Find where the given text appears and provide that cell's center as [x, y] coordinate. 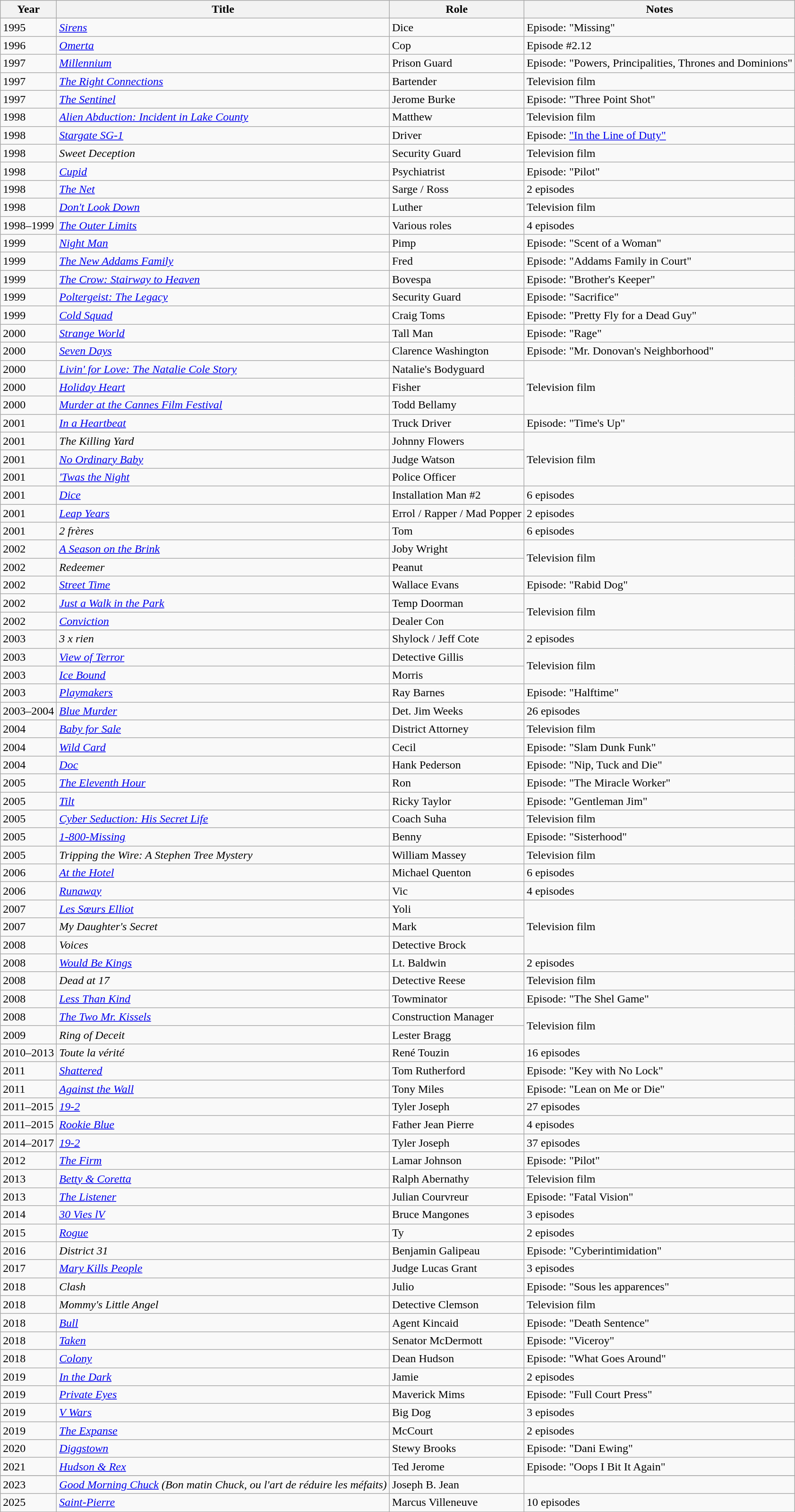
2023 [28, 1485]
No Ordinary Baby [223, 459]
Joby Wright [456, 549]
McCourt [456, 1431]
Wild Card [223, 747]
Rogue [223, 1233]
Detective Brock [456, 945]
Livin' for Love: The Natalie Cole Story [223, 369]
Tom [456, 531]
Episode: "Sacrifice" [659, 297]
Police Officer [456, 477]
37 episodes [659, 1143]
Role [456, 9]
Episode: "Powers, Principalities, Thrones and Dominions" [659, 63]
Episode: "Halftime" [659, 693]
Michael Quenton [456, 873]
26 episodes [659, 711]
In the Dark [223, 1377]
Temp Doorman [456, 603]
Street Time [223, 585]
Against the Wall [223, 1089]
Johnny Flowers [456, 441]
Episode: "Sisterhood" [659, 837]
Ricky Taylor [456, 801]
Todd Bellamy [456, 405]
Tony Miles [456, 1089]
Good Morning Chuck (Bon matin Chuck, ou l'art de réduire les méfaits) [223, 1485]
Father Jean Pierre [456, 1125]
Ralph Abernathy [456, 1179]
Episode: "Mr. Donovan's Neighborhood" [659, 351]
Judge Lucas Grant [456, 1269]
Bovespa [456, 279]
Errol / Rapper / Mad Popper [456, 513]
2009 [28, 1035]
Saint-Pierre [223, 1503]
Episode #2.12 [659, 45]
Hudson & Rex [223, 1467]
The Crow: Stairway to Heaven [223, 279]
Would Be Kings [223, 963]
Cupid [223, 171]
Episode: "Full Court Press" [659, 1395]
Betty & Coretta [223, 1179]
My Daughter's Secret [223, 927]
Episode: "Death Sentence" [659, 1322]
Night Man [223, 243]
Cop [456, 45]
Installation Man #2 [456, 495]
Cold Squad [223, 315]
The Two Mr. Kissels [223, 1017]
3 x rien [223, 639]
Omerta [223, 45]
Dead at 17 [223, 981]
Strange World [223, 333]
Judge Watson [456, 459]
Episode: "Pretty Fly for a Dead Guy" [659, 315]
A Season on the Brink [223, 549]
Tom Rutherford [456, 1071]
Tall Man [456, 333]
Detective Reese [456, 981]
Taken [223, 1340]
Episode: "Lean on Me or Die" [659, 1089]
Big Dog [456, 1413]
2015 [28, 1233]
2014 [28, 1215]
'Twas the Night [223, 477]
Cyber Seduction: His Secret Life [223, 819]
Les Sœurs Elliot [223, 909]
Episode: "Cyberintimidation" [659, 1251]
Mary Kills People [223, 1269]
Sarge / Ross [456, 189]
Ty [456, 1233]
Millennium [223, 63]
2017 [28, 1269]
Driver [456, 135]
16 episodes [659, 1053]
Detective Clemson [456, 1305]
Benjamin Galipeau [456, 1251]
Episode: "Rage" [659, 333]
Year [28, 9]
Various roles [456, 225]
Murder at the Cannes Film Festival [223, 405]
Bruce Mangones [456, 1215]
The Outer Limits [223, 225]
Diggstown [223, 1449]
Rookie Blue [223, 1125]
Tripping the Wire: A Stephen Tree Mystery [223, 855]
Toute la vérité [223, 1053]
Towminator [456, 999]
Ice Bound [223, 675]
Yoli [456, 909]
2 frères [223, 531]
2014–2017 [28, 1143]
Dealer Con [456, 621]
Tilt [223, 801]
Episode: "Gentleman Jim" [659, 801]
Psychiatrist [456, 171]
Ring of Deceit [223, 1035]
Clash [223, 1287]
2025 [28, 1503]
Lt. Baldwin [456, 963]
Matthew [456, 117]
Senator McDermott [456, 1340]
Doc [223, 765]
Episode: "In the Line of Duty" [659, 135]
The Net [223, 189]
Private Eyes [223, 1395]
Ron [456, 783]
Shattered [223, 1071]
Mommy's Little Angel [223, 1305]
Benny [456, 837]
Sirens [223, 27]
2010–2013 [28, 1053]
The Killing Yard [223, 441]
René Touzin [456, 1053]
Marcus Villeneuve [456, 1503]
In a Heartbeat [223, 423]
1-800-Missing [223, 837]
Morris [456, 675]
Truck Driver [456, 423]
Voices [223, 945]
Lamar Johnson [456, 1161]
Notes [659, 9]
Vic [456, 891]
Episode: "Sous les apparences" [659, 1287]
The Expanse [223, 1431]
Maverick Mims [456, 1395]
2020 [28, 1449]
Episode: "Brother's Keeper" [659, 279]
Less Than Kind [223, 999]
Episode: "Addams Family in Court" [659, 261]
Craig Toms [456, 315]
District Attorney [456, 729]
Episode: "Dani Ewing" [659, 1449]
Coach Suha [456, 819]
The New Addams Family [223, 261]
2016 [28, 1251]
Alien Abduction: Incident in Lake County [223, 117]
Redeemer [223, 567]
10 episodes [659, 1503]
Episode: "Key with No Lock" [659, 1071]
Prison Guard [456, 63]
Episode: "Oops I Bit It Again" [659, 1467]
Luther [456, 207]
Jamie [456, 1377]
Runaway [223, 891]
Episode: "What Goes Around" [659, 1358]
Clarence Washington [456, 351]
2003–2004 [28, 711]
Episode: "The Miracle Worker" [659, 783]
The Right Connections [223, 81]
Hank Pederson [456, 765]
Holiday Heart [223, 387]
Bull [223, 1322]
Episode: "Slam Dunk Funk" [659, 747]
At the Hotel [223, 873]
Peanut [456, 567]
Seven Days [223, 351]
27 episodes [659, 1107]
Episode: "Time's Up" [659, 423]
2021 [28, 1467]
Baby for Sale [223, 729]
Lester Bragg [456, 1035]
The Listener [223, 1197]
Just a Walk in the Park [223, 603]
1995 [28, 27]
1996 [28, 45]
Poltergeist: The Legacy [223, 297]
Colony [223, 1358]
Episode: "Three Point Shot" [659, 99]
Episode: "Missing" [659, 27]
Julio [456, 1287]
Dean Hudson [456, 1358]
30 Vies lV [223, 1215]
The Eleventh Hour [223, 783]
Cecil [456, 747]
1998–1999 [28, 225]
Stargate SG-1 [223, 135]
Episode: "Fatal Vision" [659, 1197]
Bartender [456, 81]
William Massey [456, 855]
Wallace Evans [456, 585]
Detective Gillis [456, 657]
Episode: "The Shel Game" [659, 999]
Leap Years [223, 513]
Fred [456, 261]
Blue Murder [223, 711]
2012 [28, 1161]
Shylock / Jeff Cote [456, 639]
Agent Kincaid [456, 1322]
Episode: "Scent of a Woman" [659, 243]
V Wars [223, 1413]
Episode: "Viceroy" [659, 1340]
Jerome Burke [456, 99]
Ted Jerome [456, 1467]
Conviction [223, 621]
Construction Manager [456, 1017]
Joseph B. Jean [456, 1485]
District 31 [223, 1251]
The Firm [223, 1161]
Episode: "Rabid Dog" [659, 585]
Stewy Brooks [456, 1449]
Mark [456, 927]
Ray Barnes [456, 693]
Episode: "Nip, Tuck and Die" [659, 765]
Don't Look Down [223, 207]
Pimp [456, 243]
View of Terror [223, 657]
The Sentinel [223, 99]
Det. Jim Weeks [456, 711]
Julian Courvreur [456, 1197]
Sweet Deception [223, 153]
Fisher [456, 387]
Playmakers [223, 693]
Natalie's Bodyguard [456, 369]
Title [223, 9]
